Pinpoint the cell where the given text exists, returning its (X, Y) midpoint coordinate. 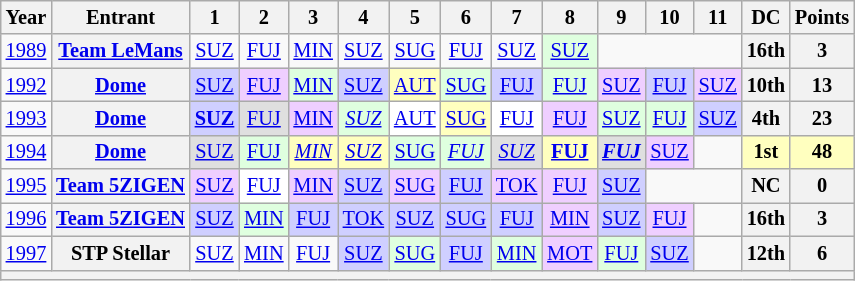
13 (822, 85)
Entrant (120, 17)
1993 (26, 118)
9 (621, 17)
1995 (26, 186)
Team LeMans (120, 51)
5 (415, 17)
NC (766, 186)
1994 (26, 152)
Year (26, 17)
1996 (26, 219)
1st (766, 152)
10th (766, 85)
1 (214, 17)
0 (822, 186)
11 (718, 17)
23 (822, 118)
4th (766, 118)
48 (822, 152)
8 (570, 17)
10 (669, 17)
MOT (570, 253)
STP Stellar (120, 253)
1992 (26, 85)
DC (766, 17)
2 (264, 17)
1997 (26, 253)
7 (516, 17)
Points (822, 17)
1989 (26, 51)
12th (766, 253)
4 (364, 17)
